Extract the [X, Y] coordinate from the center of the cell holding the provided text.  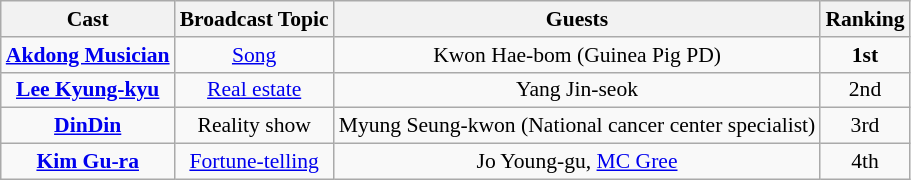
Fortune-telling [254, 162]
4th [864, 162]
Kwon Hae-bom (Guinea Pig PD) [578, 55]
Broadcast Topic [254, 19]
Kim Gu-ra [88, 162]
2nd [864, 90]
Real estate [254, 90]
DinDin [88, 126]
Jo Young-gu, MC Gree [578, 162]
Lee Kyung-kyu [88, 90]
Myung Seung-kwon (National cancer center specialist) [578, 126]
Akdong Musician [88, 55]
Reality show [254, 126]
Guests [578, 19]
Ranking [864, 19]
Song [254, 55]
Yang Jin-seok [578, 90]
Cast [88, 19]
3rd [864, 126]
1st [864, 55]
